Scan for the cell matching the given text and deliver its [X, Y] coordinate at center. 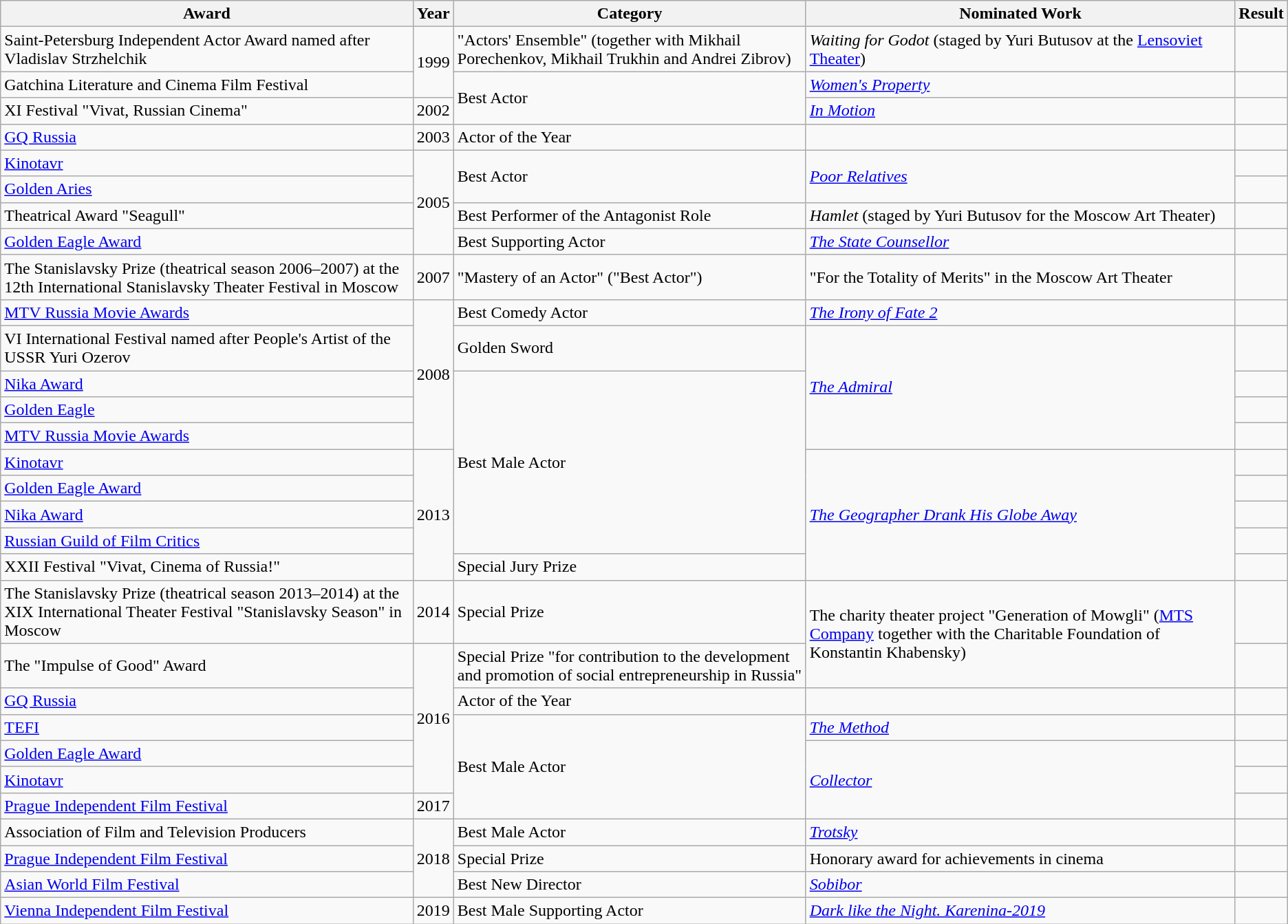
Category [630, 14]
Award [206, 14]
2007 [433, 277]
Golden Sword [630, 348]
Special Jury Prize [630, 567]
The State Counsellor [1020, 241]
2019 [433, 911]
XXII Festival "Vivat, Cinema of Russia!" [206, 567]
Poor Relatives [1020, 176]
Vienna Independent Film Festival [206, 911]
The Irony of Fate 2 [1020, 312]
Golden Eagle [206, 410]
Nominated Work [1020, 14]
2002 [433, 111]
The Method [1020, 727]
VI International Festival named after People's Artist of the USSR Yuri Ozerov [206, 348]
The Stanislavsky Prize (theatrical season 2013–2014) at the XIX International Theater Festival "Stanislavsky Season" in Moscow [206, 612]
Best Performer of the Antagonist Role [630, 215]
Waiting for Godot (staged by Yuri Butusov at the Lensoviet Theater) [1020, 50]
Saint-Petersburg Independent Actor Award named after Vladislav Strzhelchik [206, 50]
2014 [433, 612]
2008 [433, 374]
"Mastery of an Actor" ("Best Actor") [630, 277]
The Admiral [1020, 387]
Best New Director [630, 885]
1999 [433, 62]
Sobibor [1020, 885]
2005 [433, 202]
"For the Totality of Merits" in the Moscow Art Theater [1020, 277]
Trotsky [1020, 832]
2003 [433, 137]
Association of Film and Television Producers [206, 832]
Year [433, 14]
Special Prize "for contribution to the development and promotion of social entrepreneurship in Russia" [630, 666]
2018 [433, 858]
Best Comedy Actor [630, 312]
The Stanislavsky Prize (theatrical season 2006–2007) at the 12th International Stanislavsky Theater Festival in Moscow [206, 277]
"Actors' Ensemble" (together with Mikhail Porechenkov, Mikhail Trukhin and Andrei Zibrov) [630, 50]
The Geographer Drank His Globe Away [1020, 515]
Gatchina Literature and Cinema Film Festival [206, 85]
Women's Property [1020, 85]
XI Festival "Vivat, Russian Cinema" [206, 111]
2016 [433, 718]
TEFI [206, 727]
Hamlet (staged by Yuri Butusov for the Moscow Art Theater) [1020, 215]
The "Impulse of Good" Award [206, 666]
Result [1261, 14]
The charity theater project "Generation of Mowgli" (MTS Company together with the Charitable Foundation of Konstantin Khabensky) [1020, 634]
Dark like the Night. Karenina-2019 [1020, 911]
In Motion [1020, 111]
Best Male Supporting Actor [630, 911]
Honorary award for achievements in cinema [1020, 858]
Best Supporting Actor [630, 241]
Asian World Film Festival [206, 885]
Collector [1020, 780]
Russian Guild of Film Critics [206, 541]
Theatrical Award "Seagull" [206, 215]
2017 [433, 806]
Golden Aries [206, 189]
2013 [433, 515]
